Scan for the cell matching the given text and deliver its [X, Y] coordinate at center. 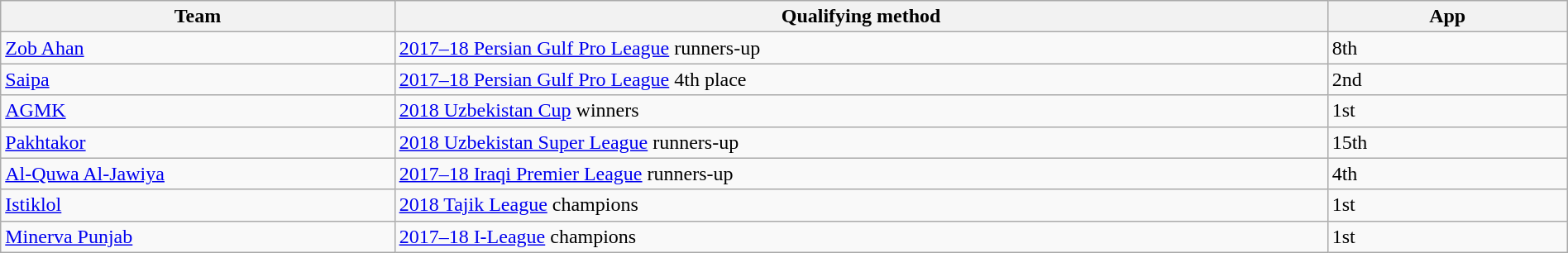
AGMK [198, 111]
2017–18 Persian Gulf Pro League runners-up [861, 48]
2018 Tajik League champions [861, 205]
2017–18 Iraqi Premier League runners-up [861, 174]
2nd [1447, 79]
Minerva Punjab [198, 236]
Team [198, 17]
Saipa [198, 79]
Istiklol [198, 205]
2018 Uzbekistan Cup winners [861, 111]
App [1447, 17]
15th [1447, 142]
Pakhtakor [198, 142]
Qualifying method [861, 17]
Zob Ahan [198, 48]
4th [1447, 174]
2017–18 Persian Gulf Pro League 4th place [861, 79]
Al-Quwa Al-Jawiya [198, 174]
2018 Uzbekistan Super League runners-up [861, 142]
2017–18 I-League champions [861, 236]
8th [1447, 48]
